Return the (X, Y) coordinate for the center point of the cell that contains the specified text.  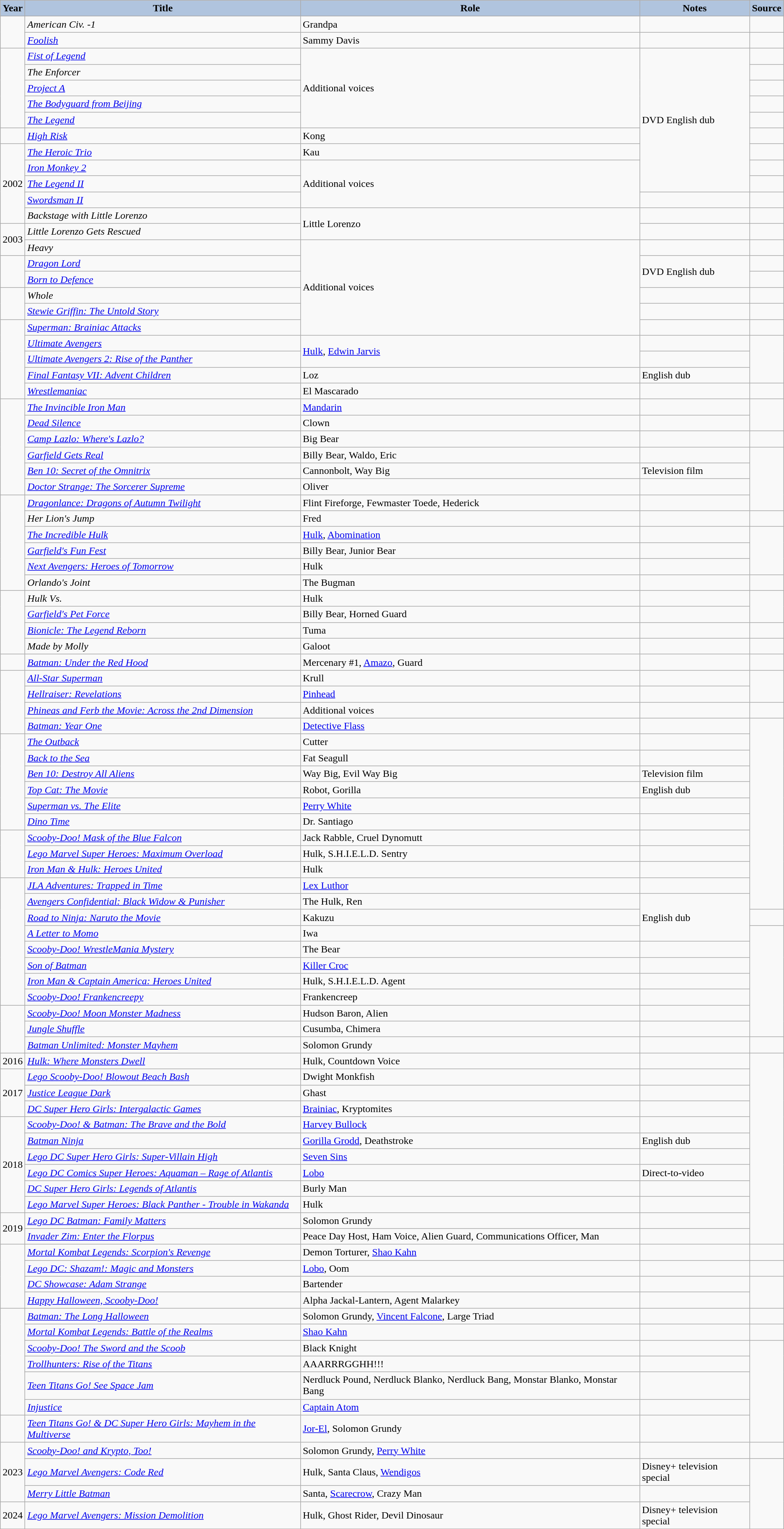
Ben 10: Secret of the Omnitrix (163, 471)
The Legend II (163, 184)
Role (470, 8)
Teen Titans Go! & DC Super Hero Girls: Mayhem in the Multiverse (163, 1429)
Fred (470, 519)
Lego Marvel Avengers: Mission Demolition (163, 1515)
Hellraiser: Revelations (163, 694)
The Hulk, Ren (470, 901)
Scooby-Doo! WrestleMania Mystery (163, 949)
The Bear (470, 949)
Harvey Bullock (470, 1125)
Scooby-Doo! & Batman: The Brave and the Bold (163, 1125)
Killer Croc (470, 965)
Her Lion's Jump (163, 519)
Trollhunters: Rise of the Titans (163, 1364)
Solomon Grundy, Vincent Falcone, Large Triad (470, 1316)
Kau (470, 152)
Avengers Confidential: Black Widow & Punisher (163, 901)
Phineas and Ferb the Movie: Across the 2nd Dimension (163, 710)
Iron Man & Hulk: Heroes United (163, 869)
Teen Titans Go! See Space Jam (163, 1385)
Invader Zim: Enter the Florpus (163, 1237)
Billy Bear, Horned Guard (470, 614)
Dwight Monkfish (470, 1077)
Lego Marvel Super Heroes: Maximum Overload (163, 854)
Kong (470, 136)
Perry White (470, 806)
El Mascarado (470, 391)
Mortal Kombat Legends: Battle of the Realms (163, 1332)
Galoot (470, 646)
Justice League Dark (163, 1093)
Scooby-Doo! Mask of the Blue Falcon (163, 838)
Jungle Shuffle (163, 1029)
Hulk, Abomination (470, 535)
Garfield's Pet Force (163, 614)
Scooby-Doo! The Sword and the Scoob (163, 1348)
Batman: The Long Halloween (163, 1316)
Frankencreep (470, 997)
High Risk (163, 136)
The Legend (163, 120)
DC Showcase: Adam Strange (163, 1284)
Next Avengers: Heroes of Tomorrow (163, 567)
Alpha Jackal-Lantern, Agent Malarkey (470, 1300)
Superman: Brainiac Attacks (163, 327)
Hudson Baron, Alien (470, 1013)
2003 (13, 240)
Lego DC Comics Super Heroes: Aquaman – Rage of Atlantis (163, 1172)
Batman: Year One (163, 726)
Hulk, S.H.I.E.L.D. Sentry (470, 854)
Loz (470, 375)
Iron Man & Captain America: Heroes United (163, 981)
Bartender (470, 1284)
The Incredible Hulk (163, 535)
Heavy (163, 248)
Demon Torturer, Shao Kahn (470, 1252)
Ben 10: Destroy All Aliens (163, 774)
Direct-to-video (694, 1172)
Hulk, Edwin Jarvis (470, 351)
Back to the Sea (163, 758)
Lex Luthor (470, 885)
Lego DC Super Hero Girls: Super-Villain High (163, 1156)
DC Super Hero Girls: Legends of Atlantis (163, 1188)
Scooby-Doo! Moon Monster Madness (163, 1013)
Billy Bear, Junior Bear (470, 551)
Bionicle: The Legend Reborn (163, 630)
Whole (163, 295)
Hulk: Where Monsters Dwell (163, 1061)
Born to Defence (163, 279)
The Bodyguard from Beijing (163, 104)
Batman: Under the Red Hood (163, 662)
Doctor Strange: The Sorcerer Supreme (163, 487)
American Civ. -1 (163, 24)
All-Star Superman (163, 678)
Source (766, 8)
Injustice (163, 1407)
The Outback (163, 742)
Lobo, Oom (470, 1268)
Oliver (470, 487)
Cannonbolt, Way Big (470, 471)
Nerdluck Pound, Nerdluck Blanko, Nerdluck Bang, Monstar Blanko, Monstar Bang (470, 1385)
Black Knight (470, 1348)
Solomon Grundy, Perry White (470, 1450)
Fat Seagull (470, 758)
AAARRRGGHH!!! (470, 1364)
Dino Time (163, 822)
2018 (13, 1164)
Clown (470, 423)
Robot, Gorilla (470, 790)
JLA Adventures: Trapped in Time (163, 885)
Detective Flass (470, 726)
Little Lorenzo (470, 224)
Captain Atom (470, 1407)
Lego DC Batman: Family Matters (163, 1221)
Merry Little Batman (163, 1493)
Project A (163, 88)
Grandpa (470, 24)
2019 (13, 1229)
The Enforcer (163, 72)
Son of Batman (163, 965)
Hulk, Ghost Rider, Devil Dinosaur (470, 1515)
Swordsman II (163, 200)
Sammy Davis (470, 40)
Mercenary #1, Amazo, Guard (470, 662)
Dead Silence (163, 423)
Big Bear (470, 439)
Foolish (163, 40)
The Invincible Iron Man (163, 407)
Mandarin (470, 407)
Mortal Kombat Legends: Scorpion's Revenge (163, 1252)
Jack Rabble, Cruel Dynomutt (470, 838)
Stewie Griffin: The Untold Story (163, 311)
Scooby-Doo! and Krypto, Too! (163, 1450)
Flint Fireforge, Fewmaster Toede, Hederick (470, 503)
Backstage with Little Lorenzo (163, 216)
Lobo (470, 1172)
Fist of Legend (163, 56)
Lego Marvel Super Heroes: Black Panther - Trouble in Wakanda (163, 1204)
Batman Ninja (163, 1141)
Hulk, Santa Claus, Wendigos (470, 1472)
The Heroic Trio (163, 152)
Way Big, Evil Way Big (470, 774)
Dragon Lord (163, 264)
Dragonlance: Dragons of Autumn Twilight (163, 503)
Little Lorenzo Gets Rescued (163, 232)
Krull (470, 678)
Shao Kahn (470, 1332)
Happy Halloween, Scooby-Doo! (163, 1300)
Superman vs. The Elite (163, 806)
Final Fantasy VII: Advent Children (163, 375)
Kakuzu (470, 917)
Notes (694, 8)
Peace Day Host, Ham Voice, Alien Guard, Communications Officer, Man (470, 1237)
Lego Marvel Avengers: Code Red (163, 1472)
Dr. Santiago (470, 822)
Made by Molly (163, 646)
Cusumba, Chimera (470, 1029)
Gorilla Grodd, Deathstroke (470, 1141)
2024 (13, 1515)
Garfield Gets Real (163, 455)
Pinhead (470, 694)
Ultimate Avengers 2: Rise of the Panther (163, 359)
Top Cat: The Movie (163, 790)
Hulk Vs. (163, 598)
Scooby-Doo! Frankencreepy (163, 997)
Road to Ninja: Naruto the Movie (163, 917)
2016 (13, 1061)
Hulk, Countdown Voice (470, 1061)
Camp Lazlo: Where's Lazlo? (163, 439)
Lego DC: Shazam!: Magic and Monsters (163, 1268)
Garfield's Fun Fest (163, 551)
Batman Unlimited: Monster Mayhem (163, 1045)
Jor-El, Solomon Grundy (470, 1429)
The Bugman (470, 582)
Santa, Scarecrow, Crazy Man (470, 1493)
Cutter (470, 742)
2017 (13, 1093)
Ultimate Avengers (163, 343)
Iwa (470, 933)
Tuma (470, 630)
DC Super Hero Girls: Intergalactic Games (163, 1109)
Ghast (470, 1093)
Title (163, 8)
Hulk, S.H.I.E.L.D. Agent (470, 981)
Year (13, 8)
Brainiac, Kryptomites (470, 1109)
Lego Scooby-Doo! Blowout Beach Bash (163, 1077)
Wrestlemaniac (163, 391)
Burly Man (470, 1188)
A Letter to Momo (163, 933)
Orlando's Joint (163, 582)
2002 (13, 184)
Iron Monkey 2 (163, 168)
Seven Sins (470, 1156)
2023 (13, 1472)
Billy Bear, Waldo, Eric (470, 455)
